Search for the cell housing the specified text and yield its (X, Y) center coordinate. 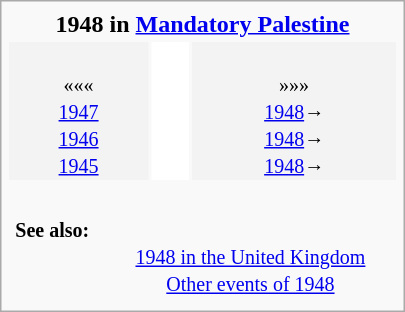
1948 in the United KingdomOther events of 1948 (251, 257)
«««194719461945 (78, 111)
»»» 1948→ 1948→ 1948→ (294, 111)
See also: (60, 257)
See also: 1948 in the United KingdomOther events of 1948 (202, 243)
1948 in Mandatory Palestine (202, 24)
